Pinpoint the cell where the given text exists, returning its [X, Y] midpoint coordinate. 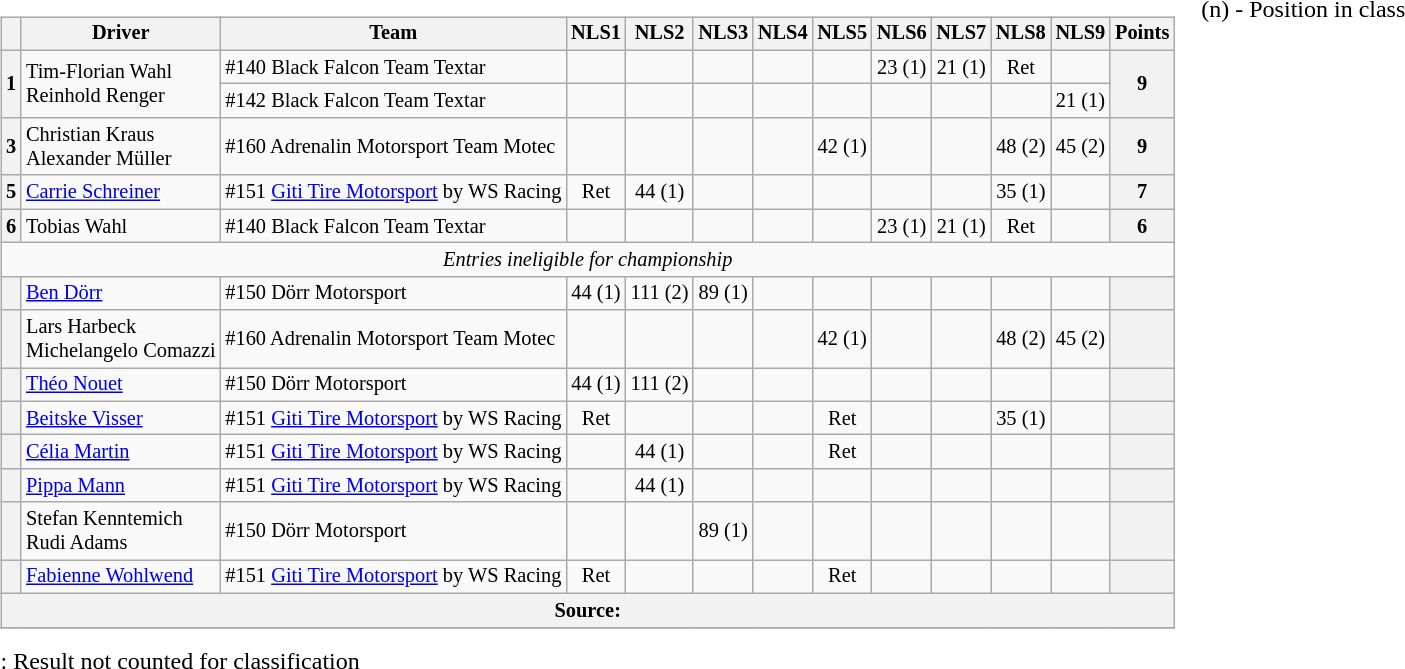
5 [11, 192]
7 [1142, 192]
Carrie Schreiner [120, 192]
Fabienne Wohlwend [120, 577]
NLS6 [902, 34]
Tim-Florian Wahl Reinhold Renger [120, 84]
Théo Nouet [120, 385]
1 [11, 84]
Beitske Visser [120, 418]
3 [11, 147]
Célia Martin [120, 452]
Driver [120, 34]
NLS3 [723, 34]
Entries ineligible for championship [588, 260]
#142 Black Falcon Team Textar [393, 101]
Christian Kraus Alexander Müller [120, 147]
NLS7 [962, 34]
NLS2 [660, 34]
NLS5 [842, 34]
Points [1142, 34]
Tobias Wahl [120, 226]
Pippa Mann [120, 486]
Stefan Kenntemich Rudi Adams [120, 531]
Team [393, 34]
Source: [588, 610]
NLS9 [1081, 34]
NLS8 [1021, 34]
NLS1 [596, 34]
NLS4 [783, 34]
Lars Harbeck Michelangelo Comazzi [120, 339]
Ben Dörr [120, 293]
